Provide the (X, Y) coordinate of the cell's center where the given text is located.  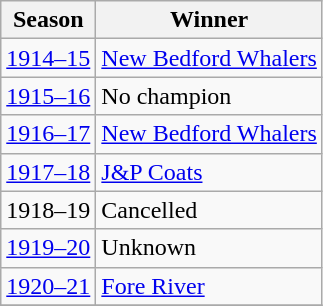
1917–18 (48, 172)
No champion (210, 96)
1919–20 (48, 248)
1914–15 (48, 58)
1920–21 (48, 286)
Cancelled (210, 210)
1918–19 (48, 210)
1916–17 (48, 134)
J&P Coats (210, 172)
Winner (210, 20)
Unknown (210, 248)
Fore River (210, 286)
Season (48, 20)
1915–16 (48, 96)
